Search for the cell housing the specified text and yield its [X, Y] center coordinate. 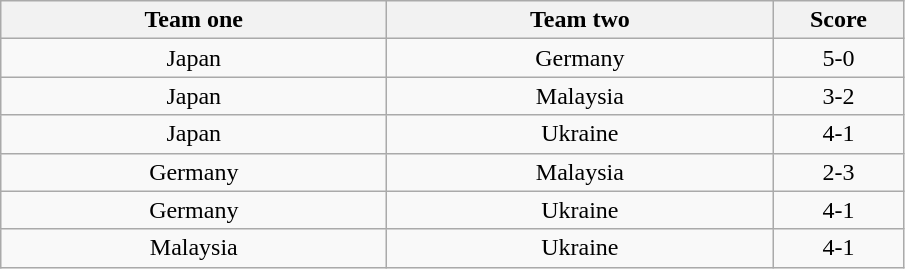
Team one [194, 20]
5-0 [838, 58]
Team two [580, 20]
3-2 [838, 96]
2-3 [838, 172]
Score [838, 20]
